Output the [x, y] coordinate of the center of the cell containing the given text.  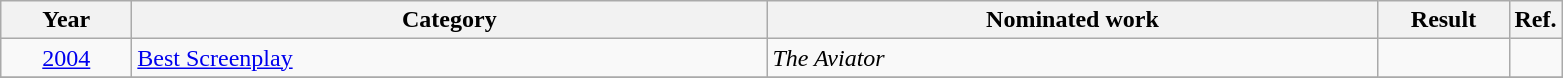
Category [450, 20]
Best Screenplay [450, 58]
Nominated work [1072, 20]
Ref. [1536, 20]
Result [1444, 20]
2004 [66, 58]
Year [66, 20]
The Aviator [1072, 58]
